Pinpoint the cell where the given text exists, returning its (X, Y) midpoint coordinate. 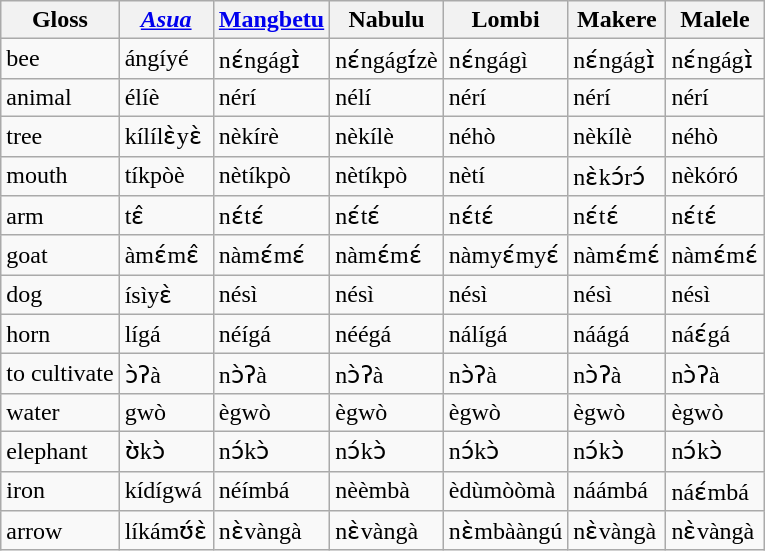
náámbá (617, 491)
nèèmbà (387, 491)
arm (60, 216)
kídígwá (166, 491)
kílílɛ̀yɛ̀ (166, 136)
nɛ́ngágɪ́zè (387, 59)
Gloss (60, 20)
élíè (166, 97)
gwò (166, 412)
Lombi (506, 20)
horn (60, 334)
náágá (617, 334)
goat (60, 255)
nɛ́ngágì (506, 59)
Nabulu (387, 20)
ángíyé (166, 59)
Makere (617, 20)
nɛ̀kɔ́rɔ́ (617, 176)
to cultivate (60, 374)
nɛ̀mbààngú (506, 531)
ɔ̀ʔà (166, 374)
tɛ̂ (166, 216)
elephant (60, 451)
Asua (166, 20)
nètí (506, 176)
náɛ́gá (715, 334)
bee (60, 59)
néígá (271, 334)
nèkóró (715, 176)
tree (60, 136)
nélí (387, 97)
water (60, 412)
Malele (715, 20)
ʊ̀kɔ̀ (166, 451)
líkámʊ́ɛ̀ (166, 531)
néímbá (271, 491)
néégá (387, 334)
èdùmòòmà (506, 491)
dog (60, 295)
àmɛ́mɛ̂ (166, 255)
iron (60, 491)
náɛ́mbá (715, 491)
nàmyɛ́myɛ́ (506, 255)
lígá (166, 334)
nálígá (506, 334)
arrow (60, 531)
Mangbetu (271, 20)
animal (60, 97)
nèkírè (271, 136)
mouth (60, 176)
ísìyɛ̀ (166, 295)
tíkpòè (166, 176)
